Identify which cell holds the provided text, then report its [X, Y] central coordinate. 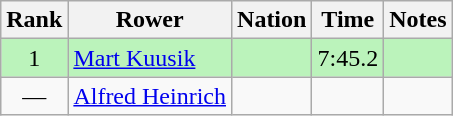
7:45.2 [348, 58]
Rank [34, 20]
1 [34, 58]
Time [348, 20]
Nation [272, 20]
Alfred Heinrich [150, 96]
Mart Kuusik [150, 58]
— [34, 96]
Rower [150, 20]
Notes [418, 20]
